For the text-containing cell, return its midpoint in (X, Y) coordinate format. 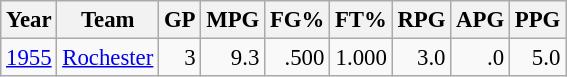
.0 (480, 58)
APG (480, 20)
3 (180, 58)
9.3 (233, 58)
Team (108, 20)
3.0 (422, 58)
1955 (29, 58)
Rochester (108, 58)
FT% (362, 20)
1.000 (362, 58)
PPG (537, 20)
5.0 (537, 58)
RPG (422, 20)
Year (29, 20)
.500 (298, 58)
MPG (233, 20)
GP (180, 20)
FG% (298, 20)
